Provide the (x, y) coordinate of the cell's center where the given text is located.  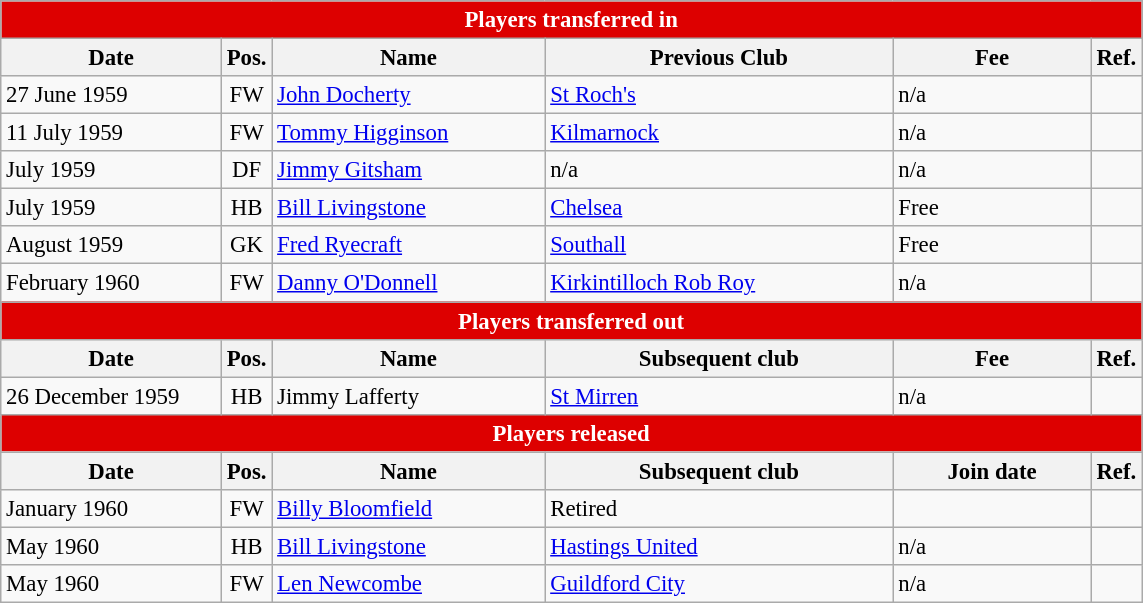
John Docherty (408, 95)
January 1960 (112, 509)
GK (246, 245)
Players transferred out (572, 321)
Players released (572, 433)
St Mirren (719, 396)
Players transferred in (572, 20)
Retired (719, 509)
August 1959 (112, 245)
Kirkintilloch Rob Roy (719, 283)
Len Newcombe (408, 584)
Previous Club (719, 58)
Join date (992, 471)
DF (246, 170)
Guildford City (719, 584)
Chelsea (719, 208)
11 July 1959 (112, 133)
Fred Ryecraft (408, 245)
Southall (719, 245)
Jimmy Lafferty (408, 396)
Danny O'Donnell (408, 283)
26 December 1959 (112, 396)
St Roch's (719, 95)
Kilmarnock (719, 133)
Hastings United (719, 546)
27 June 1959 (112, 95)
Tommy Higginson (408, 133)
Billy Bloomfield (408, 509)
Jimmy Gitsham (408, 170)
February 1960 (112, 283)
